Return the [x, y] coordinate for the center point of the cell that contains the specified text.  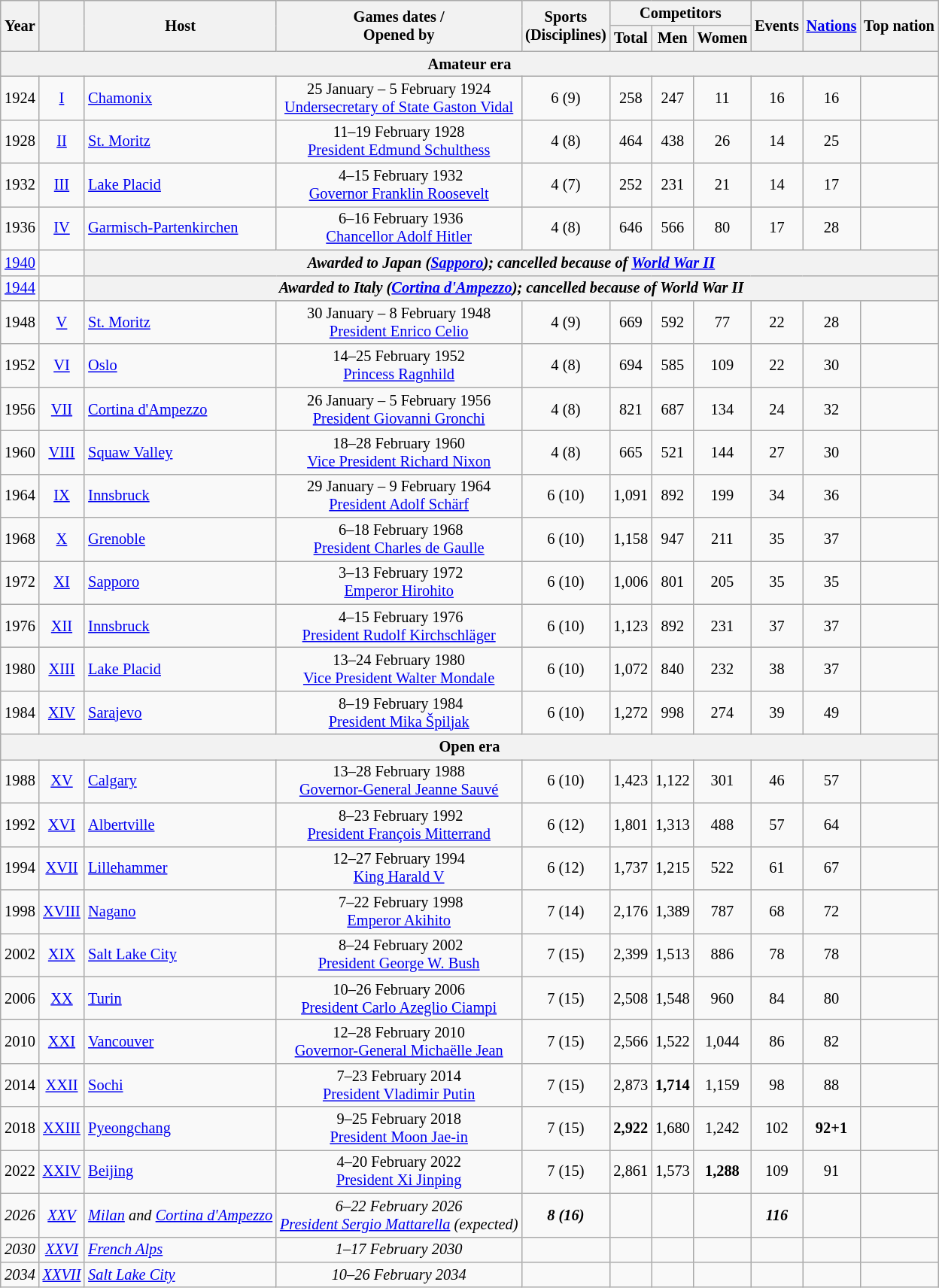
Men [673, 38]
2014 [20, 1085]
102 [776, 1129]
1,072 [631, 669]
Chamonix [181, 98]
IX [62, 496]
522 [722, 868]
82 [832, 1041]
4–15 February 1932Governor Franklin Roosevelt [399, 185]
10–26 February 2006President Carlo Azeglio Ciampi [399, 998]
XXVII [62, 1274]
2,861 [631, 1171]
1940 [20, 263]
49 [832, 712]
86 [776, 1041]
1980 [20, 669]
26 January – 5 February 1956President Giovanni Gronchi [399, 409]
72 [832, 911]
Top nation [899, 26]
VI [62, 366]
64 [832, 825]
1,801 [631, 825]
464 [631, 141]
7 (14) [566, 911]
521 [673, 452]
91 [832, 1171]
1,680 [673, 1129]
1968 [20, 539]
XXII [62, 1085]
XII [62, 626]
29 January – 9 February 1964President Adolf Schärf [399, 496]
8–24 February 2002President George W. Bush [399, 955]
27 [776, 452]
1992 [20, 825]
30 January – 8 February 1948President Enrico Celio [399, 322]
144 [722, 452]
11–19 February 1928President Edmund Schulthess [399, 141]
1,522 [673, 1041]
134 [722, 409]
1928 [20, 141]
258 [631, 98]
Open era [469, 747]
1,737 [631, 868]
98 [776, 1085]
2,508 [631, 998]
1,122 [673, 781]
274 [722, 712]
1964 [20, 496]
8–19 February 1984President Mika Špiljak [399, 712]
XVIII [62, 911]
301 [722, 781]
24 [776, 409]
Total [631, 38]
1,091 [631, 496]
2022 [20, 1171]
Grenoble [181, 539]
1994 [20, 868]
9–25 February 2018President Moon Jae-in [399, 1129]
1,513 [673, 955]
12–27 February 1994King Harald V [399, 868]
687 [673, 409]
84 [776, 998]
2,922 [631, 1129]
Host [181, 26]
38 [776, 669]
XX [62, 998]
116 [776, 1215]
XXIII [62, 1129]
488 [722, 825]
1984 [20, 712]
61 [776, 868]
Pyeongchang [181, 1129]
6–16 February 1936Chancellor Adolf Hitler [399, 228]
665 [631, 452]
2030 [20, 1250]
Year [20, 26]
960 [722, 998]
Women [722, 38]
1948 [20, 322]
1,714 [673, 1085]
998 [673, 712]
Competitors [681, 13]
199 [722, 496]
1,123 [631, 626]
247 [673, 98]
XIX [62, 955]
1,423 [631, 781]
Turin [181, 998]
XXIV [62, 1171]
36 [832, 496]
I [62, 98]
68 [776, 911]
6–18 February 1968President Charles de Gaulle [399, 539]
Oslo [181, 366]
39 [776, 712]
Garmisch-Partenkirchen [181, 228]
34 [776, 496]
6 (9) [566, 98]
18–28 February 1960Vice President Richard Nixon [399, 452]
Nations [832, 26]
Beijing [181, 1171]
26 [722, 141]
XIV [62, 712]
French Alps [181, 1250]
669 [631, 322]
840 [673, 669]
886 [722, 955]
12–28 February 2010Governor-General Michaëlle Jean [399, 1041]
1,288 [722, 1171]
1,573 [673, 1171]
7–22 February 1998Emperor Akihito [399, 911]
88 [832, 1085]
7–23 February 2014President Vladimir Putin [399, 1085]
232 [722, 669]
VII [62, 409]
92+1 [832, 1129]
11 [722, 98]
Milan and Cortina d'Ampezzo [181, 1215]
Sapporo [181, 582]
1952 [20, 366]
Awarded to Italy (Cortina d'Ampezzo); cancelled because of World War II [511, 288]
XVII [62, 868]
II [62, 141]
1,006 [631, 582]
Albertville [181, 825]
Nagano [181, 911]
46 [776, 781]
Squaw Valley [181, 452]
1976 [20, 626]
592 [673, 322]
XXI [62, 1041]
1,389 [673, 911]
2,873 [631, 1085]
1,313 [673, 825]
14–25 February 1952Princess Ragnhild [399, 366]
8–23 February 1992President François Mitterrand [399, 825]
10–26 February 2034 [399, 1274]
6–22 February 2026President Sergio Mattarella (expected) [399, 1215]
Sarajevo [181, 712]
V [62, 322]
3–13 February 1972Emperor Hirohito [399, 582]
XI [62, 582]
Amateur era [469, 64]
1,159 [722, 1085]
X [62, 539]
2018 [20, 1129]
1998 [20, 911]
801 [673, 582]
2002 [20, 955]
585 [673, 366]
VIII [62, 452]
2026 [20, 1215]
1,158 [631, 539]
252 [631, 185]
4–15 February 1976President Rudolf Kirchschläger [399, 626]
1924 [20, 98]
566 [673, 228]
646 [631, 228]
13–24 February 1980Vice President Walter Mondale [399, 669]
77 [722, 322]
1,272 [631, 712]
III [62, 185]
4 (7) [566, 185]
25 January – 5 February 1924Undersecretary of State Gaston Vidal [399, 98]
Lillehammer [181, 868]
Sochi [181, 1085]
4–20 February 2022President Xi Jinping [399, 1171]
947 [673, 539]
IV [62, 228]
1956 [20, 409]
8 (16) [566, 1215]
2,399 [631, 955]
1,215 [673, 868]
1988 [20, 781]
XXV [62, 1215]
205 [722, 582]
2006 [20, 998]
XIII [62, 669]
694 [631, 366]
1936 [20, 228]
XV [62, 781]
1,242 [722, 1129]
787 [722, 911]
211 [722, 539]
438 [673, 141]
13–28 February 1988Governor-General Jeanne Sauvé [399, 781]
2,566 [631, 1041]
25 [832, 141]
21 [722, 185]
1944 [20, 288]
1932 [20, 185]
67 [832, 868]
XXVI [62, 1250]
Sports(Disciplines) [566, 26]
Events [776, 26]
2034 [20, 1274]
2010 [20, 1041]
4 (9) [566, 322]
Awarded to Japan (Sapporo); cancelled because of World War II [511, 263]
Games dates /Opened by [399, 26]
32 [832, 409]
1960 [20, 452]
Vancouver [181, 1041]
1972 [20, 582]
1,548 [673, 998]
Cortina d'Ampezzo [181, 409]
2,176 [631, 911]
Calgary [181, 781]
XVI [62, 825]
1,044 [722, 1041]
821 [631, 409]
1–17 February 2030 [399, 1250]
